Locate the cell with the specified text and output its [x, y] center coordinate. 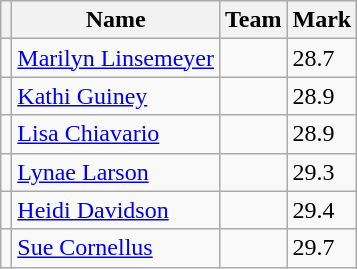
29.4 [322, 210]
Heidi Davidson [116, 210]
29.3 [322, 172]
Mark [322, 20]
Team [253, 20]
Kathi Guiney [116, 96]
Marilyn Linsemeyer [116, 58]
Sue Cornellus [116, 248]
29.7 [322, 248]
Lynae Larson [116, 172]
Lisa Chiavario [116, 134]
28.7 [322, 58]
Name [116, 20]
